Search for the cell housing the specified text and yield its (x, y) center coordinate. 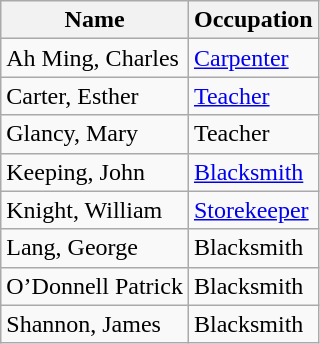
Lang, George (95, 248)
Ah Ming, Charles (95, 58)
O’Donnell Patrick (95, 286)
Carpenter (253, 58)
Occupation (253, 20)
Keeping, John (95, 172)
Name (95, 20)
Shannon, James (95, 324)
Storekeeper (253, 210)
Carter, Esther (95, 96)
Glancy, Mary (95, 134)
Knight, William (95, 210)
